Determine the [x, y] coordinate at the center of the cell enclosing the given text.  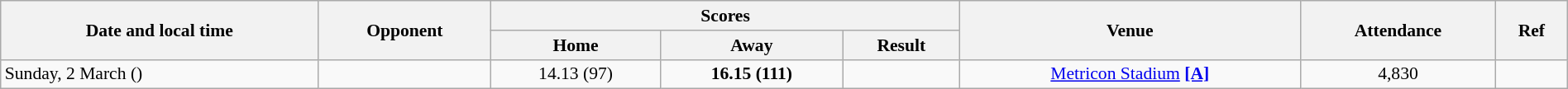
Venue [1130, 30]
Home [576, 45]
4,830 [1398, 74]
Sunday, 2 March () [160, 74]
16.15 (111) [751, 74]
Result [901, 45]
Attendance [1398, 30]
Scores [725, 16]
Away [751, 45]
14.13 (97) [576, 74]
Metricon Stadium [A] [1130, 74]
Opponent [405, 30]
Date and local time [160, 30]
Ref [1532, 30]
